Search for the cell housing the specified text and yield its (X, Y) center coordinate. 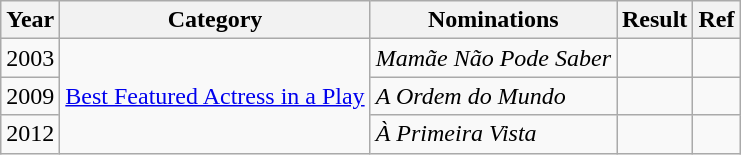
À Primeira Vista (493, 134)
Best Featured Actress in a Play (215, 96)
2012 (30, 134)
2003 (30, 58)
A Ordem do Mundo (493, 96)
Nominations (493, 20)
Year (30, 20)
2009 (30, 96)
Category (215, 20)
Ref (716, 20)
Result (654, 20)
Mamãe Não Pode Saber (493, 58)
